Return (x, y) of the center of cell containing provided text 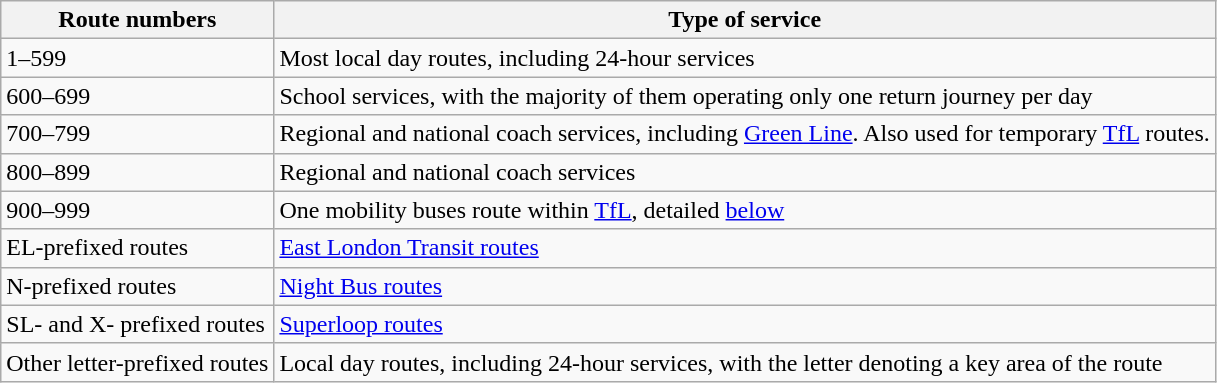
1–599 (138, 58)
Local day routes, including 24-hour services, with the letter denoting a key area of the route (744, 362)
SL- and X- prefixed routes (138, 324)
800–899 (138, 172)
One mobility buses route within TfL, detailed below (744, 210)
East London Transit routes (744, 248)
600–699 (138, 96)
700–799 (138, 134)
N-prefixed routes (138, 286)
EL-prefixed routes (138, 248)
900–999 (138, 210)
Type of service (744, 20)
Most local day routes, including 24-hour services (744, 58)
Superloop routes (744, 324)
Route numbers (138, 20)
Night Bus routes (744, 286)
School services, with the majority of them operating only one return journey per day (744, 96)
Regional and national coach services (744, 172)
Regional and national coach services, including Green Line. Also used for temporary TfL routes. (744, 134)
Other letter-prefixed routes (138, 362)
